Find where the given text appears and provide that cell's center as [x, y] coordinate. 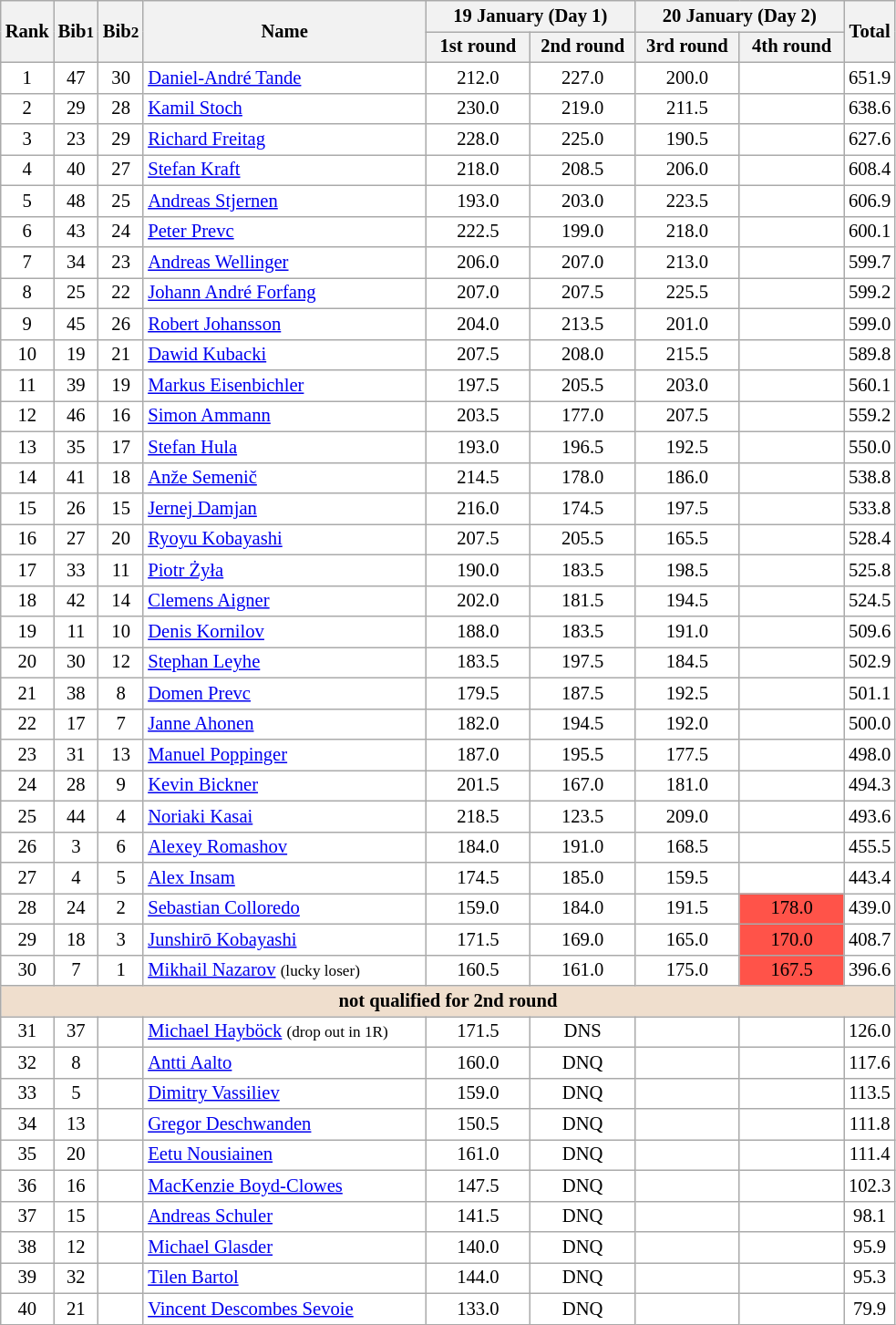
Johann André Forfang [284, 293]
Tilen Bartol [284, 1278]
200.0 [687, 78]
214.5 [478, 478]
213.5 [583, 324]
159.5 [687, 878]
443.4 [870, 878]
160.5 [478, 970]
Denis Kornilov [284, 632]
219.0 [583, 109]
Total [870, 31]
175.0 [687, 970]
36 [27, 1185]
177.0 [583, 416]
Robert Johansson [284, 324]
113.5 [870, 1093]
455.5 [870, 847]
223.5 [687, 201]
606.9 [870, 201]
222.5 [478, 232]
Mikhail Nazarov (lucky loser) [284, 970]
45 [77, 324]
396.6 [870, 970]
126.0 [870, 1031]
182.0 [478, 724]
225.5 [687, 293]
Noriaki Kasai [284, 816]
167.5 [791, 970]
Antti Aalto [284, 1062]
48 [77, 201]
191.5 [687, 908]
599.2 [870, 293]
494.3 [870, 785]
181.0 [687, 785]
599.7 [870, 262]
199.0 [583, 232]
Stefan Kraft [284, 170]
227.0 [583, 78]
2nd round [583, 47]
202.0 [478, 601]
Michael Hayböck (drop out in 1R) [284, 1031]
150.5 [478, 1124]
208.0 [583, 355]
Ryoyu Kobayashi [284, 539]
160.0 [478, 1062]
528.4 [870, 539]
169.0 [583, 939]
Janne Ahonen [284, 724]
102.3 [870, 1185]
560.1 [870, 386]
Michael Glasder [284, 1247]
651.9 [870, 78]
147.5 [478, 1185]
111.4 [870, 1154]
502.9 [870, 662]
208.5 [583, 170]
Clemens Aigner [284, 601]
140.0 [478, 1247]
95.9 [870, 1247]
215.5 [687, 355]
Richard Freitag [284, 140]
79.9 [870, 1309]
19 January (Day 1) [530, 16]
168.5 [687, 847]
Alex Insam [284, 878]
Name [284, 31]
Manuel Poppinger [284, 754]
Peter Prevc [284, 232]
498.0 [870, 754]
DNS [583, 1031]
Anže Semenič [284, 478]
133.0 [478, 1309]
608.4 [870, 170]
500.0 [870, 724]
Markus Eisenbichler [284, 386]
117.6 [870, 1062]
Daniel-André Tande [284, 78]
Eetu Nousiainen [284, 1154]
509.6 [870, 632]
204.0 [478, 324]
170.0 [791, 939]
196.5 [583, 447]
144.0 [478, 1278]
20 January (Day 2) [740, 16]
Dawid Kubacki [284, 355]
188.0 [478, 632]
218.5 [478, 816]
187.0 [478, 754]
225.0 [583, 140]
185.0 [583, 878]
44 [77, 816]
165.0 [687, 939]
165.5 [687, 539]
1st round [478, 47]
533.8 [870, 508]
Piotr Żyła [284, 570]
Junshirō Kobayashi [284, 939]
408.7 [870, 939]
203.5 [478, 416]
192.0 [687, 724]
230.0 [478, 109]
95.3 [870, 1278]
209.0 [687, 816]
4th round [791, 47]
195.5 [583, 754]
493.6 [870, 816]
141.5 [478, 1216]
MacKenzie Boyd-Clowes [284, 1185]
638.6 [870, 109]
Dimitry Vassiliev [284, 1093]
190.5 [687, 140]
Jernej Damjan [284, 508]
184.5 [687, 662]
201.0 [687, 324]
216.0 [478, 508]
41 [77, 478]
550.0 [870, 447]
not qualified for 2nd round [448, 1000]
599.0 [870, 324]
47 [77, 78]
559.2 [870, 416]
198.5 [687, 570]
43 [77, 232]
228.0 [478, 140]
524.5 [870, 601]
123.5 [583, 816]
Stefan Hula [284, 447]
589.8 [870, 355]
201.5 [478, 785]
3rd round [687, 47]
Simon Ammann [284, 416]
Vincent Descombes Sevoie [284, 1309]
600.1 [870, 232]
Kamil Stoch [284, 109]
Stephan Leyhe [284, 662]
212.0 [478, 78]
211.5 [687, 109]
501.1 [870, 693]
Bib2 [120, 31]
177.5 [687, 754]
98.1 [870, 1216]
Kevin Bickner [284, 785]
46 [77, 416]
Gregor Deschwanden [284, 1124]
Domen Prevc [284, 693]
190.0 [478, 570]
Alexey Romashov [284, 847]
Rank [27, 31]
538.8 [870, 478]
111.8 [870, 1124]
Andreas Stjernen [284, 201]
Bib1 [77, 31]
167.0 [583, 785]
Andreas Schuler [284, 1216]
179.5 [478, 693]
Sebastian Colloredo [284, 908]
42 [77, 601]
627.6 [870, 140]
213.0 [687, 262]
181.5 [583, 601]
186.0 [687, 478]
187.5 [583, 693]
439.0 [870, 908]
Andreas Wellinger [284, 262]
525.8 [870, 570]
